Provide the [X, Y] coordinate of the cell's center where the given text is located.  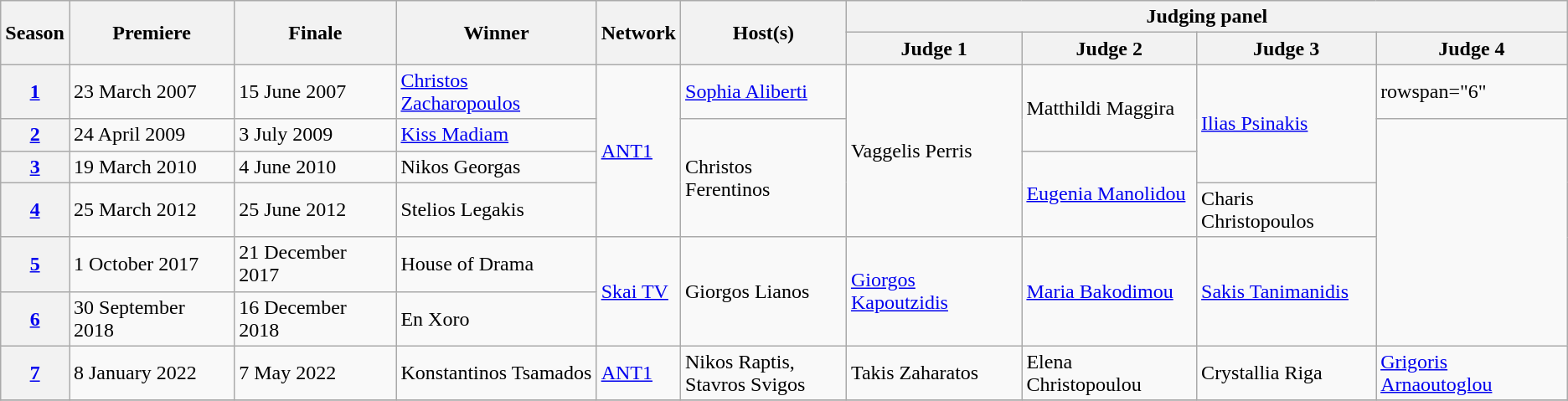
Judge 3 [1287, 49]
Matthildi Maggira [1109, 107]
En Xoro [496, 318]
Christos Zacharopoulos [496, 92]
19 March 2010 [151, 167]
15 June 2007 [315, 92]
Kiss Madiam [496, 135]
3 [35, 167]
Takis Zaharatos [933, 373]
Konstantinos Tsamados [496, 373]
30 September 2018 [151, 318]
Host(s) [764, 33]
Grigoris Arnaoutoglou [1473, 373]
Giorgos Kapoutzidis [933, 291]
4 [35, 209]
2 [35, 135]
Judge 4 [1473, 49]
Giorgos Lianos [764, 291]
1 October 2017 [151, 265]
rowspan="6" [1473, 92]
25 March 2012 [151, 209]
Season [35, 33]
Charis Christopoulos [1287, 209]
Network [638, 33]
Judge 1 [933, 49]
Ilias Psinakis [1287, 124]
Stelios Legakis [496, 209]
5 [35, 265]
23 March 2007 [151, 92]
Elena Christopoulou [1109, 373]
Crystallia Riga [1287, 373]
24 April 2009 [151, 135]
7 [35, 373]
3 July 2009 [315, 135]
1 [35, 92]
8 January 2022 [151, 373]
Winner [496, 33]
6 [35, 318]
Judging panel [1206, 17]
House of Drama [496, 265]
21 December 2017 [315, 265]
Christos Ferentinos [764, 177]
16 December 2018 [315, 318]
Sakis Tanimanidis [1287, 291]
Nikos Georgas [496, 167]
Nikos Raptis,Stavros Svigos [764, 373]
Skai TV [638, 291]
Judge 2 [1109, 49]
25 June 2012 [315, 209]
4 June 2010 [315, 167]
Eugenia Manolidou [1109, 194]
Maria Bakodimou [1109, 291]
Sophia Aliberti [764, 92]
Premiere [151, 33]
7 May 2022 [315, 373]
Finale [315, 33]
Vaggelis Perris [933, 151]
